For the text-containing cell, return its midpoint in [X, Y] coordinate format. 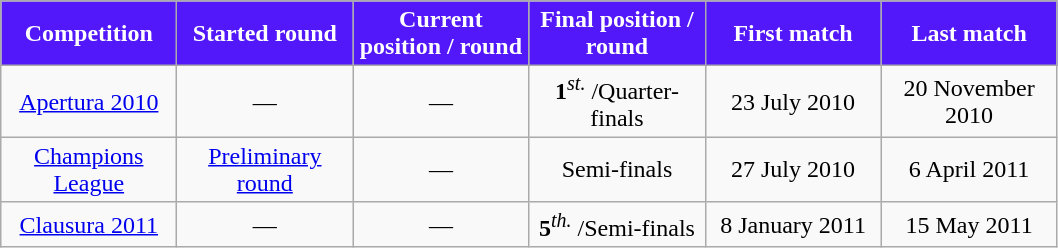
Champions League [89, 170]
Last match [969, 34]
Apertura 2010 [89, 102]
15 May 2011 [969, 224]
23 July 2010 [793, 102]
20 November 2010 [969, 102]
6 April 2011 [969, 170]
Started round [265, 34]
Preliminary round [265, 170]
5th. /Semi-finals [617, 224]
First match [793, 34]
Semi-finals [617, 170]
Final position / round [617, 34]
8 January 2011 [793, 224]
Clausura 2011 [89, 224]
27 July 2010 [793, 170]
Current position / round [441, 34]
1st. /Quarter-finals [617, 102]
Competition [89, 34]
